Output the [x, y] coordinate of the center of the cell containing the given text.  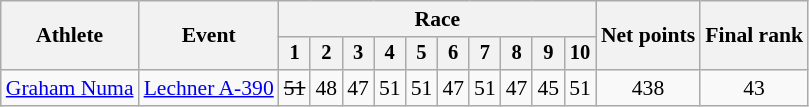
2 [326, 54]
Final rank [754, 36]
Net points [648, 36]
7 [485, 54]
48 [326, 88]
Athlete [70, 36]
3 [358, 54]
4 [390, 54]
Event [209, 36]
Lechner A-390 [209, 88]
1 [295, 54]
438 [648, 88]
6 [453, 54]
5 [422, 54]
Graham Numa [70, 88]
10 [580, 54]
Race [438, 19]
8 [517, 54]
43 [754, 88]
45 [548, 88]
9 [548, 54]
